From the cell containing the given text, extract its center point as [x, y] coordinate. 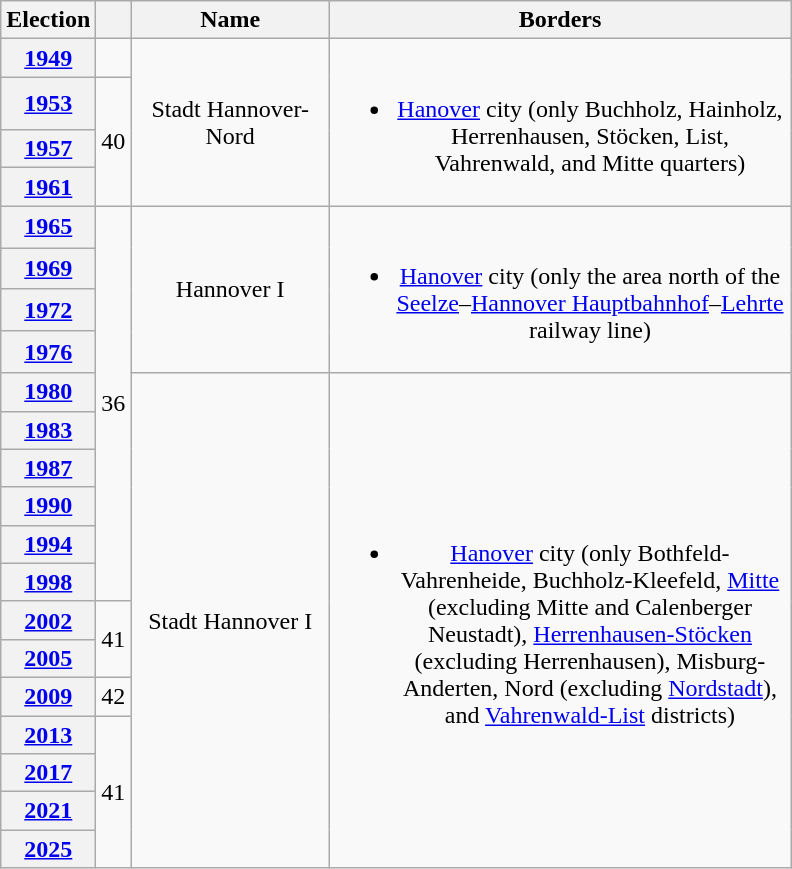
1998 [48, 582]
1980 [48, 392]
Hanover city (only the area north of the Seelze–Hannover Hauptbahnhof–Lehrte railway line) [560, 290]
1983 [48, 430]
1990 [48, 506]
2013 [48, 735]
1961 [48, 187]
36 [114, 404]
1965 [48, 227]
2017 [48, 773]
1949 [48, 58]
1972 [48, 310]
Hanover city (only Buchholz, Hainholz, Herrenhausen, Stöcken, List, Vahrenwald, and Mitte quarters) [560, 122]
1953 [48, 104]
Hannover I [230, 290]
40 [114, 142]
1957 [48, 149]
1976 [48, 352]
Stadt Hannover-Nord [230, 122]
2025 [48, 849]
Election [48, 20]
2005 [48, 658]
1987 [48, 468]
Stadt Hannover I [230, 620]
42 [114, 696]
Borders [560, 20]
2009 [48, 696]
1969 [48, 269]
2002 [48, 620]
2021 [48, 811]
1994 [48, 544]
Name [230, 20]
